Scan for the cell matching the given text and deliver its [X, Y] coordinate at center. 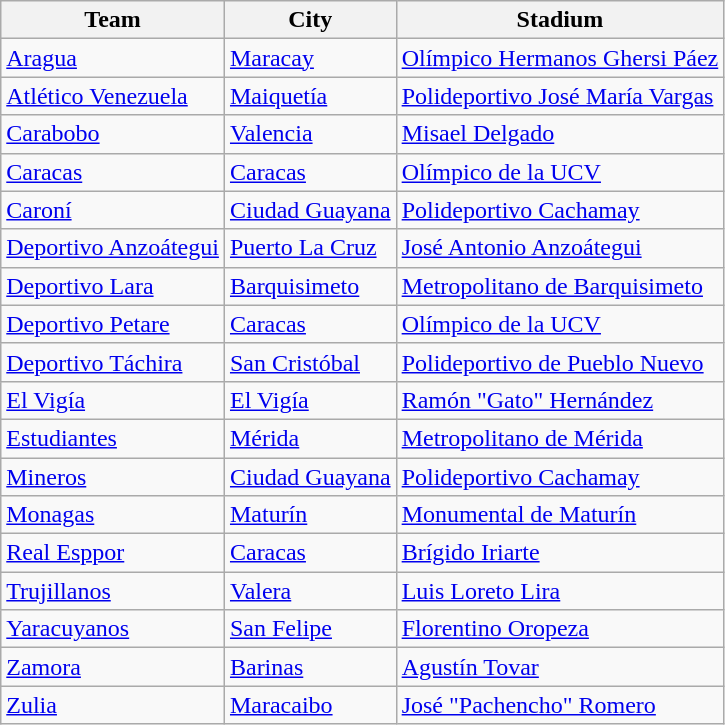
Aragua [113, 58]
Real Esppor [113, 553]
José "Pachencho" Romero [560, 705]
Metropolitano de Barquisimeto [560, 286]
Maracay [310, 58]
Deportivo Anzoátegui [113, 248]
Olímpico Hermanos Ghersi Páez [560, 58]
Estudiantes [113, 438]
Barinas [310, 667]
Maiquetía [310, 96]
City [310, 20]
Deportivo Lara [113, 286]
Luis Loreto Lira [560, 591]
San Felipe [310, 629]
Caroní [113, 210]
Ramón "Gato" Hernández [560, 400]
Maracaibo [310, 705]
Atlético Venezuela [113, 96]
San Cristóbal [310, 362]
Agustín Tovar [560, 667]
José Antonio Anzoátegui [560, 248]
Deportivo Táchira [113, 362]
Polideportivo José María Vargas [560, 96]
Misael Delgado [560, 134]
Mérida [310, 438]
Deportivo Petare [113, 324]
Brígido Iriarte [560, 553]
Mineros [113, 477]
Valera [310, 591]
Puerto La Cruz [310, 248]
Zulia [113, 705]
Florentino Oropeza [560, 629]
Monagas [113, 515]
Monumental de Maturín [560, 515]
Carabobo [113, 134]
Zamora [113, 667]
Barquisimeto [310, 286]
Metropolitano de Mérida [560, 438]
Valencia [310, 134]
Polideportivo de Pueblo Nuevo [560, 362]
Trujillanos [113, 591]
Yaracuyanos [113, 629]
Maturín [310, 515]
Team [113, 20]
Stadium [560, 20]
